Extract the [X, Y] coordinate from the center of the cell holding the provided text.  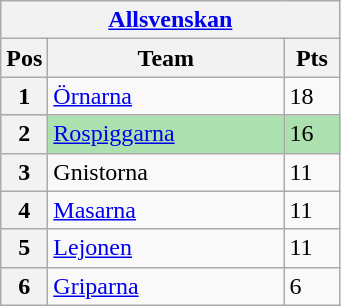
16 [312, 134]
5 [24, 248]
1 [24, 96]
Griparna [166, 286]
3 [24, 172]
Masarna [166, 210]
Gnistorna [166, 172]
4 [24, 210]
Lejonen [166, 248]
2 [24, 134]
Pts [312, 58]
18 [312, 96]
Örnarna [166, 96]
Team [166, 58]
Pos [24, 58]
Rospiggarna [166, 134]
Allsvenskan [170, 20]
